Search for the cell housing the specified text and yield its (X, Y) center coordinate. 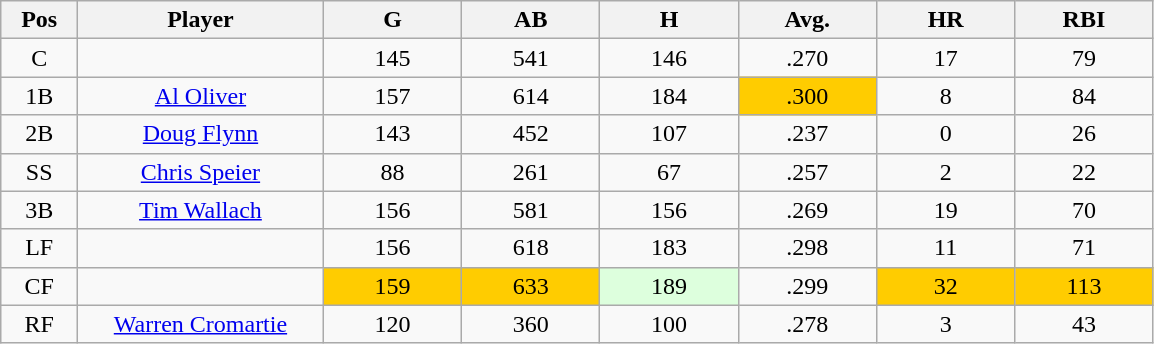
146 (669, 58)
Avg. (807, 20)
22 (1084, 172)
SS (40, 172)
3B (40, 210)
0 (945, 134)
RBI (1084, 20)
541 (531, 58)
183 (669, 248)
Warren Cromartie (201, 324)
H (669, 20)
184 (669, 96)
157 (392, 96)
LF (40, 248)
159 (392, 286)
26 (1084, 134)
.299 (807, 286)
.298 (807, 248)
Pos (40, 20)
C (40, 58)
71 (1084, 248)
HR (945, 20)
88 (392, 172)
43 (1084, 324)
120 (392, 324)
1B (40, 96)
CF (40, 286)
107 (669, 134)
67 (669, 172)
AB (531, 20)
79 (1084, 58)
618 (531, 248)
143 (392, 134)
145 (392, 58)
.269 (807, 210)
.257 (807, 172)
70 (1084, 210)
17 (945, 58)
Tim Wallach (201, 210)
84 (1084, 96)
.237 (807, 134)
581 (531, 210)
G (392, 20)
Al Oliver (201, 96)
11 (945, 248)
Chris Speier (201, 172)
19 (945, 210)
100 (669, 324)
RF (40, 324)
8 (945, 96)
.270 (807, 58)
360 (531, 324)
Player (201, 20)
.300 (807, 96)
.278 (807, 324)
3 (945, 324)
633 (531, 286)
2 (945, 172)
614 (531, 96)
113 (1084, 286)
2B (40, 134)
452 (531, 134)
32 (945, 286)
261 (531, 172)
189 (669, 286)
Doug Flynn (201, 134)
